Pinpoint the cell where the given text exists, returning its (X, Y) midpoint coordinate. 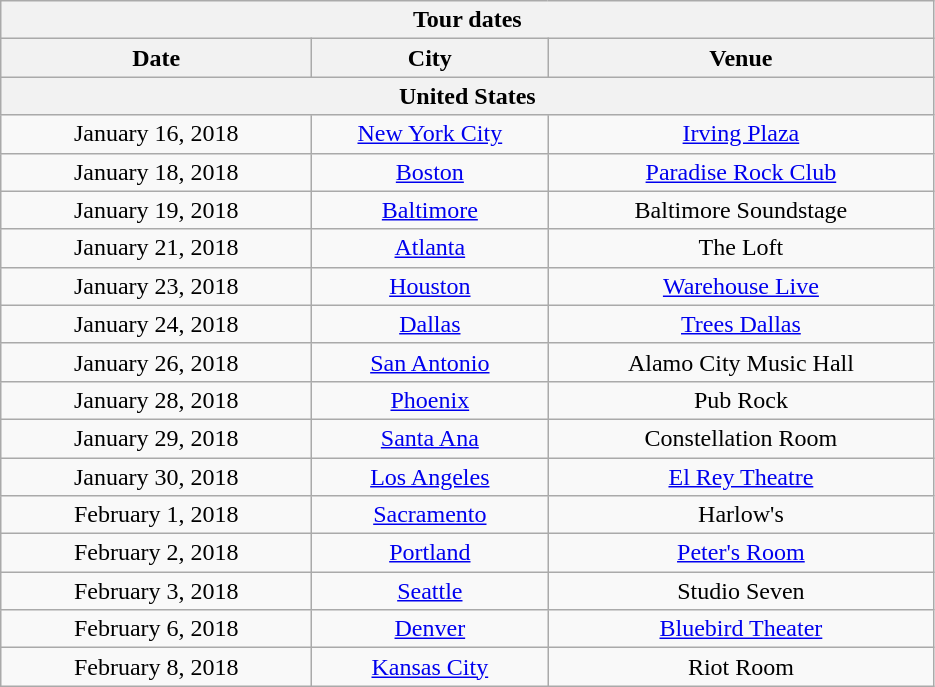
Denver (430, 629)
Bluebird Theater (741, 629)
January 28, 2018 (156, 400)
Riot Room (741, 667)
El Rey Theatre (741, 477)
Peter's Room (741, 553)
Tour dates (468, 20)
January 29, 2018 (156, 438)
Irving Plaza (741, 134)
January 16, 2018 (156, 134)
Warehouse Live (741, 286)
United States (468, 96)
January 18, 2018 (156, 172)
Alamo City Music Hall (741, 362)
Date (156, 58)
Seattle (430, 591)
February 1, 2018 (156, 515)
Dallas (430, 324)
Houston (430, 286)
Los Angeles (430, 477)
February 6, 2018 (156, 629)
Pub Rock (741, 400)
Harlow's (741, 515)
Baltimore (430, 210)
Portland (430, 553)
Boston (430, 172)
Trees Dallas (741, 324)
Kansas City (430, 667)
January 26, 2018 (156, 362)
February 2, 2018 (156, 553)
Studio Seven (741, 591)
January 21, 2018 (156, 248)
January 30, 2018 (156, 477)
Constellation Room (741, 438)
Atlanta (430, 248)
Sacramento (430, 515)
February 8, 2018 (156, 667)
New York City (430, 134)
February 3, 2018 (156, 591)
Baltimore Soundstage (741, 210)
Paradise Rock Club (741, 172)
The Loft (741, 248)
Venue (741, 58)
City (430, 58)
January 19, 2018 (156, 210)
January 23, 2018 (156, 286)
Santa Ana (430, 438)
San Antonio (430, 362)
January 24, 2018 (156, 324)
Phoenix (430, 400)
